From the cell containing the given text, extract its center point as (X, Y) coordinate. 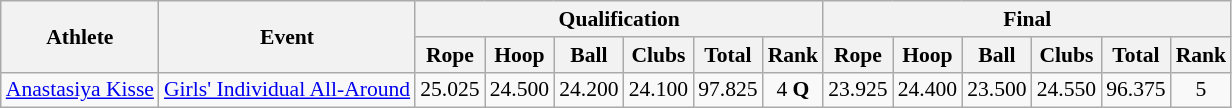
5 (1202, 90)
23.500 (996, 90)
Qualification (619, 19)
Girls' Individual All-Around (287, 90)
24.550 (1066, 90)
Final (1027, 19)
Athlete (80, 36)
4 Q (794, 90)
Anastasiya Kisse (80, 90)
25.025 (450, 90)
24.200 (588, 90)
97.825 (728, 90)
96.375 (1136, 90)
24.500 (520, 90)
Event (287, 36)
24.100 (658, 90)
24.400 (928, 90)
23.925 (858, 90)
